Find where the given text appears and provide that cell's center as (X, Y) coordinate. 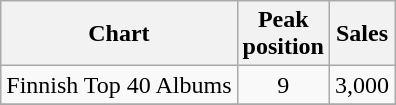
9 (283, 85)
Sales (362, 34)
3,000 (362, 85)
Finnish Top 40 Albums (119, 85)
Peakposition (283, 34)
Chart (119, 34)
